Scan for the cell matching the given text and deliver its [X, Y] coordinate at center. 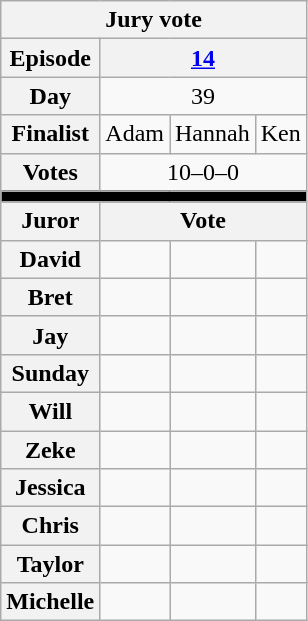
Vote [203, 221]
Finalist [50, 134]
Ken [280, 134]
Jury vote [154, 20]
Zeke [50, 449]
Hannah [213, 134]
David [50, 259]
Taylor [50, 564]
Votes [50, 172]
Chris [50, 526]
39 [203, 96]
10–0–0 [203, 172]
Will [50, 411]
Bret [50, 297]
Jessica [50, 488]
Day [50, 96]
Michelle [50, 602]
Sunday [50, 373]
Jay [50, 335]
Adam [135, 134]
Juror [50, 221]
14 [203, 58]
Episode [50, 58]
